Determine the (x, y) coordinate at the center of the cell enclosing the given text.  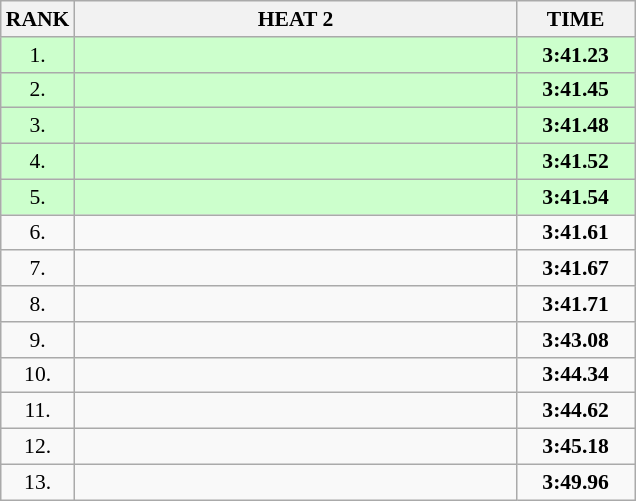
3:41.61 (576, 233)
RANK (38, 19)
TIME (576, 19)
3:41.71 (576, 304)
3:49.96 (576, 482)
HEAT 2 (295, 19)
3. (38, 126)
3:43.08 (576, 340)
3:45.18 (576, 447)
3:44.34 (576, 375)
3:41.45 (576, 90)
3:44.62 (576, 411)
6. (38, 233)
1. (38, 55)
12. (38, 447)
13. (38, 482)
11. (38, 411)
3:41.54 (576, 197)
10. (38, 375)
3:41.67 (576, 269)
3:41.52 (576, 162)
2. (38, 90)
3:41.23 (576, 55)
9. (38, 340)
3:41.48 (576, 126)
4. (38, 162)
7. (38, 269)
5. (38, 197)
8. (38, 304)
